Scan for the cell matching the given text and deliver its (X, Y) coordinate at center. 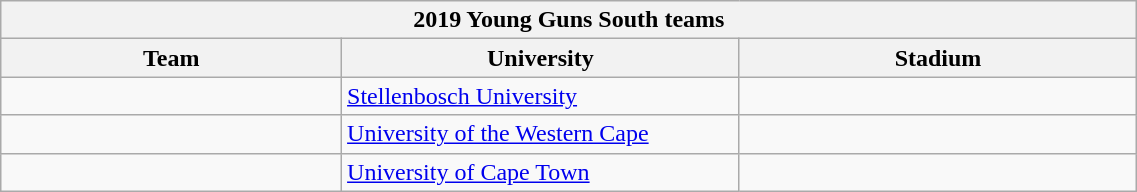
Stadium (938, 58)
University of the Western Cape (541, 134)
University (541, 58)
Stellenbosch University (541, 96)
University of Cape Town (541, 172)
Team (172, 58)
2019 Young Guns South teams (569, 20)
